Pinpoint the cell where the given text exists, returning its (X, Y) midpoint coordinate. 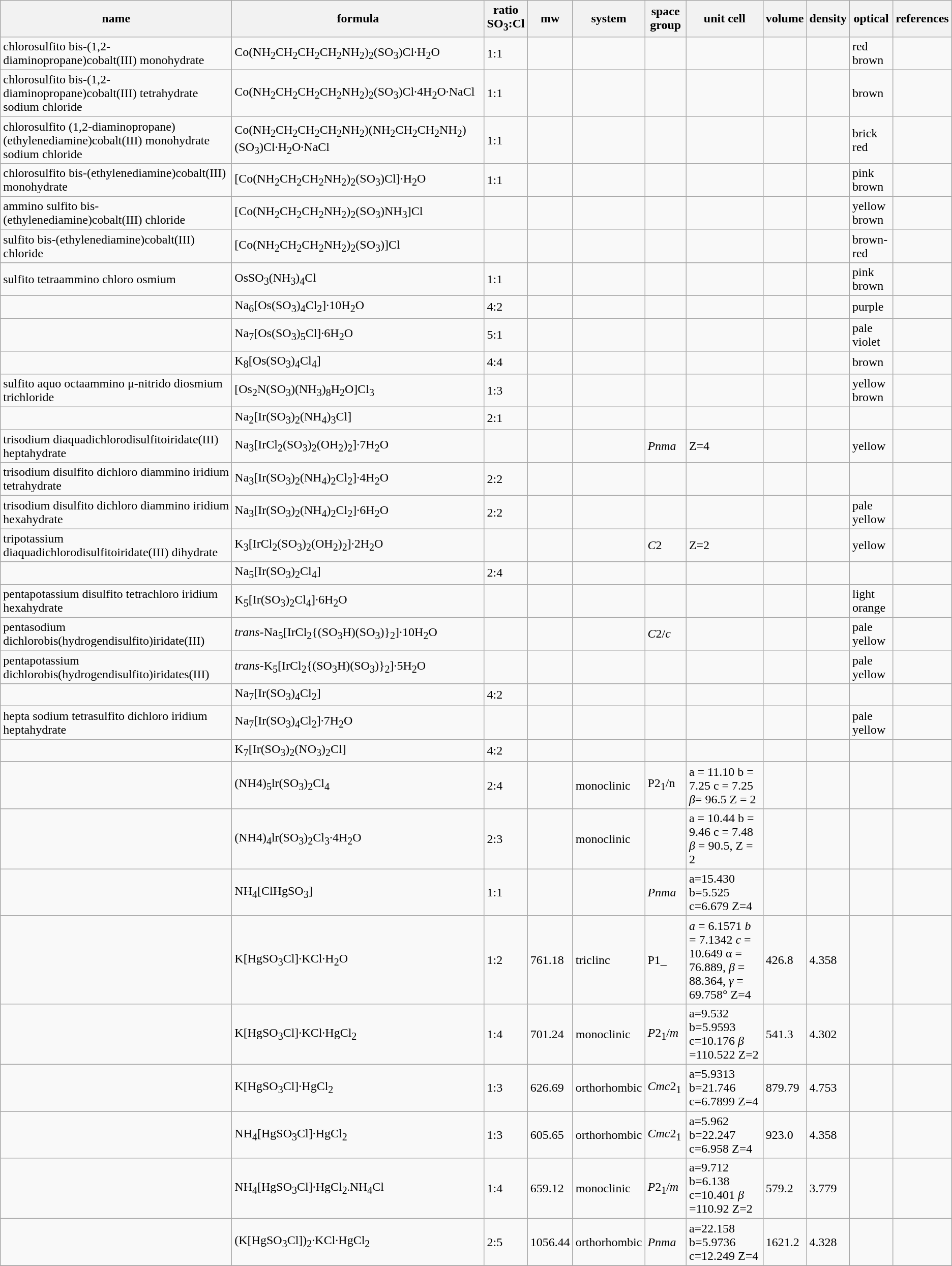
Na3[Ir(SO3)2(NH4)2Cl2]·6H2O (358, 513)
triclinc (609, 960)
Na7[Ir(SO3)4Cl2]·7H2O (358, 723)
C2 (665, 545)
4.328 (828, 1242)
chlorosulfito bis-(1,2-diaminopropane)cobalt(III) tetrahydrate sodium chloride (116, 93)
K[HgSO3Cl]·HgCl2 (358, 1088)
Na7[Os(SO3)5Cl]·6H2O (358, 335)
ammino sulfito bis-(ethylenediamine)cobalt(III) chloride (116, 213)
5:1 (505, 335)
Na5[Ir(SO3)2Cl4] (358, 573)
a = 11.10 b = 7.25 c = 7.25 β= 96.5 Z = 2 (724, 785)
K3[IrCl2(SO3)2(OH2)2]·2H2O (358, 545)
4.753 (828, 1088)
P1_ (665, 960)
trisodium diaquadichlorodisulfitoiridate(III) heptahydrate (116, 446)
pale violet (871, 335)
trisodium disulfito dichloro diammino iridium hexahydrate (116, 513)
4:4 (505, 363)
Na3[IrCl2(SO3)2(OH2)2]·7H2O (358, 446)
Co(NH2CH2CH2CH2NH2)2(SO3)Cl·4H2O·NaCl (358, 93)
optical (871, 18)
626.69 (550, 1088)
Na6[Os(SO3)4Cl2]·10H2O (358, 307)
541.3 (785, 1034)
name (116, 18)
K8[Os(SO3)4Cl4] (358, 363)
426.8 (785, 960)
C2/c (665, 634)
NH4[HgSO3Cl]·HgCl2·NH4Cl (358, 1189)
[Co(NH2CH2CH2NH2)2(SO3)]Cl (358, 246)
pentapotassium dichlorobis(hydrogendisulfito)iridates(III) (116, 667)
(K[HgSO3Cl])2·KCl·HgCl2 (358, 1242)
a=9.532 b=5.9593 c=10.176 β =110.522 Z=2 (724, 1034)
[Co(NH2CH2CH2NH2)2(SO3)NH3]Cl (358, 213)
2:5 (505, 1242)
K7[Ir(SO3)2(NO3)2Cl] (358, 750)
NH4[HgSO3Cl]·HgCl2 (358, 1135)
879.79 (785, 1088)
brick red (871, 140)
659.12 (550, 1189)
a = 6.1571 b = 7.1342 c = 10.649 α = 76.889, β = 88.364, γ = 69.758° Z=4 (724, 960)
3.779 (828, 1189)
K[HgSO3Cl]·KCl·HgCl2 (358, 1034)
579.2 (785, 1189)
Na7[Ir(SO3)4Cl2] (358, 695)
trisodium disulfito dichloro diammino iridium tetrahydrate (116, 479)
[Os2N(SO3)(NH3)8H2O]Cl3 (358, 390)
density (828, 18)
1056.44 (550, 1242)
tripotassium diaquadichlorodisulfitoiridate(III) dihydrate (116, 545)
a=22.158 b=5.9736 c=12.249 Z=4 (724, 1242)
OsSO3(NH3)4Cl (358, 279)
light orange (871, 601)
2:3 (505, 839)
4.302 (828, 1034)
chlorosulfito bis-(ethylenediamine)cobalt(III) monohydrate (116, 180)
a=9.712 b=6.138 c=10.401 β =110.92 Z=2 (724, 1189)
sulfito aquo octaammino μ-nitrido diosmium trichloride (116, 390)
system (609, 18)
[Co(NH2CH2CH2NH2)2(SO3)Cl]·H2O (358, 180)
P21/n (665, 785)
605.65 (550, 1135)
sulfito tetraammino chloro osmium (116, 279)
701.24 (550, 1034)
pentasodium dichlorobis(hydrogendisulfito)iridate(III) (116, 634)
brown-red (871, 246)
pentapotassium disulfito tetrachloro iridium hexahydrate (116, 601)
ratioSO3:Cl (505, 18)
red brown (871, 53)
unit cell (724, 18)
a=15.430 b=5.525 c=6.679 Z=4 (724, 892)
trans-K5[IrCl2{(SO3H)(SO3)}2]·5H2O (358, 667)
references (923, 18)
volume (785, 18)
1621.2 (785, 1242)
Na2[Ir(SO3)2(NH4)3Cl] (358, 418)
mw (550, 18)
chlorosulfito (1,2-diaminopropane)(ethylenediamine)cobalt(III) monohydrate sodium chloride (116, 140)
trans-Na5[IrCl2{(SO3H)(SO3)}2]·10H2O (358, 634)
chlorosulfito bis-(1,2-diaminopropane)cobalt(III) monohydrate (116, 53)
formula (358, 18)
a = 10.44 b = 9.46 c = 7.48 β = 90.5, Z = 2 (724, 839)
K[HgSO3Cl]·KCl·H2O (358, 960)
Na3[Ir(SO3)2(NH4)2Cl2]·4H2O (358, 479)
NH4[ClHgSO3] (358, 892)
Co(NH2CH2CH2CH2NH2)2(SO3)Cl·H2O (358, 53)
Z=4 (724, 446)
Co(NH2CH2CH2CH2NH2)(NH2CH2CH2NH2)(SO3)Cl·H2O·NaCl (358, 140)
K5[Ir(SO3)2Cl4]·6H2O (358, 601)
Z=2 (724, 545)
purple (871, 307)
a=5.962 b=22.247 c=6.958 Z=4 (724, 1135)
(NH4)5lr(SO3)2Cl4 (358, 785)
761.18 (550, 960)
2:1 (505, 418)
space group (665, 18)
923.0 (785, 1135)
a=5.9313 b=21.746 c=6.7899 Z=4 (724, 1088)
hepta sodium tetrasulfito dichloro iridium heptahydrate (116, 723)
(NH4)4lr(SO3)2Cl3·4H2O (358, 839)
1:2 (505, 960)
sulfito bis-(ethylenediamine)cobalt(III) chloride (116, 246)
